Return the [x, y] coordinate for the center point of the cell that contains the specified text.  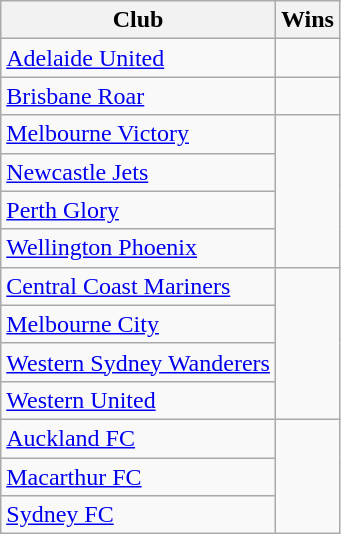
Club [138, 20]
Perth Glory [138, 210]
Wellington Phoenix [138, 248]
Western United [138, 400]
Brisbane Roar [138, 96]
Newcastle Jets [138, 172]
Wins [307, 20]
Sydney FC [138, 515]
Adelaide United [138, 58]
Macarthur FC [138, 477]
Auckland FC [138, 438]
Western Sydney Wanderers [138, 362]
Central Coast Mariners [138, 286]
Melbourne City [138, 324]
Melbourne Victory [138, 134]
